Capture the cell that displays the provided text and extract its (x, y) central coordinate. 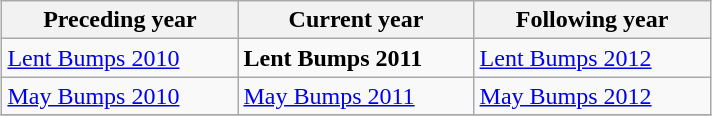
Lent Bumps 2011 (356, 58)
Following year (592, 20)
Lent Bumps 2012 (592, 58)
May Bumps 2012 (592, 96)
Lent Bumps 2010 (120, 58)
May Bumps 2011 (356, 96)
Current year (356, 20)
Preceding year (120, 20)
May Bumps 2010 (120, 96)
